From the cell containing the given text, extract its center point as [x, y] coordinate. 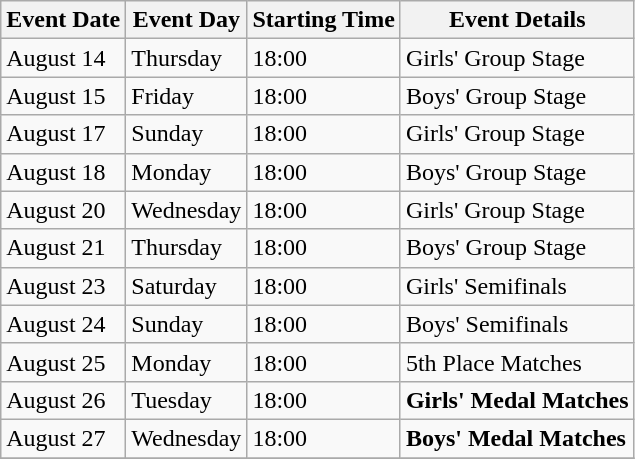
Friday [186, 96]
Starting Time [324, 20]
Boys' Semifinals [517, 324]
Girls' Semifinals [517, 286]
August 21 [64, 248]
5th Place Matches [517, 362]
Event Day [186, 20]
August 14 [64, 58]
Boys' Medal Matches [517, 438]
Tuesday [186, 400]
August 15 [64, 96]
Saturday [186, 286]
August 20 [64, 210]
August 23 [64, 286]
August 17 [64, 134]
August 18 [64, 172]
August 27 [64, 438]
August 24 [64, 324]
August 26 [64, 400]
August 25 [64, 362]
Girls' Medal Matches [517, 400]
Event Date [64, 20]
Event Details [517, 20]
